Pinpoint the cell where the given text exists, returning its [X, Y] midpoint coordinate. 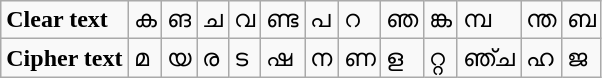
ള [402, 58]
ജ [582, 58]
മ്പ [489, 20]
മ [145, 58]
ങ്ക [441, 20]
Clear text [64, 20]
പ [322, 20]
റ [360, 20]
റ്റ [441, 58]
Cipher text [64, 58]
ഞ [402, 20]
ഹ [542, 58]
ഞ്ച [489, 58]
ര [213, 58]
ണ [360, 58]
ന [322, 58]
ബ [582, 20]
ട [245, 58]
വ [245, 20]
ഷ [283, 58]
ണ്ട [283, 20]
ച [213, 20]
ങ [180, 20]
ന്ത [542, 20]
യ [180, 58]
ക [145, 20]
